Determine the [x, y] coordinate at the center of the cell enclosing the given text.  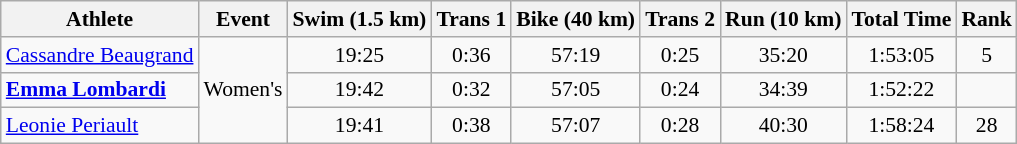
57:19 [576, 55]
0:32 [471, 90]
0:28 [680, 126]
57:07 [576, 126]
Trans 2 [680, 19]
Women's [242, 90]
Bike (40 km) [576, 19]
0:38 [471, 126]
Run (10 km) [783, 19]
34:39 [783, 90]
Cassandre Beaugrand [100, 55]
1:52:22 [901, 90]
35:20 [783, 55]
19:42 [360, 90]
1:58:24 [901, 126]
Leonie Periault [100, 126]
Total Time [901, 19]
40:30 [783, 126]
0:24 [680, 90]
19:25 [360, 55]
Athlete [100, 19]
Rank [986, 19]
1:53:05 [901, 55]
0:36 [471, 55]
5 [986, 55]
Swim (1.5 km) [360, 19]
Trans 1 [471, 19]
Emma Lombardi [100, 90]
57:05 [576, 90]
0:25 [680, 55]
Event [242, 19]
28 [986, 126]
19:41 [360, 126]
